For the text-containing cell, return its midpoint in (X, Y) coordinate format. 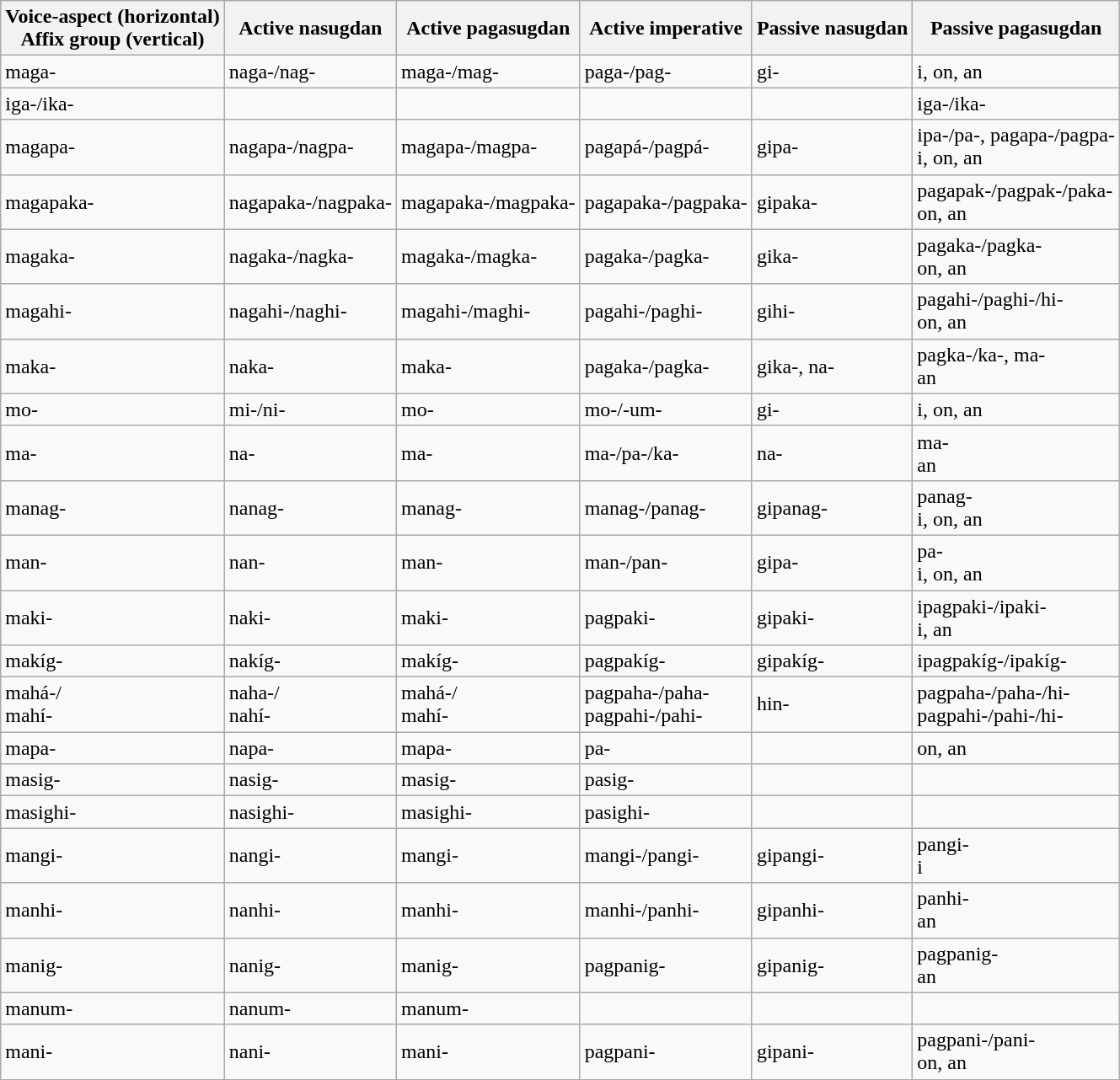
Active imperative (666, 29)
ipagpaki-/ipaki-i, an (1016, 617)
pagpaha-/paha-pagpahi-/pahi- (666, 704)
Active pagasugdan (488, 29)
pagaka-/pagka-on, an (1016, 256)
magapaka-/magpaka- (488, 202)
magahi-/maghi- (488, 312)
pagapak-/pagpak-/paka-on, an (1016, 202)
ma-an (1016, 453)
pagka-/ka-, ma-an (1016, 366)
magaka-/magka- (488, 256)
pangi-i (1016, 856)
panag-i, on, an (1016, 507)
pa-i, on, an (1016, 563)
nasighi- (310, 812)
pagpakíg- (666, 661)
nani- (310, 1051)
pasig- (666, 780)
naki- (310, 617)
magaka- (113, 256)
manhi-/panhi- (666, 910)
ipagpakíg-/ipakíg- (1016, 661)
panhi-an (1016, 910)
hin- (832, 704)
nanum- (310, 1008)
napa- (310, 748)
pagahi-/paghi-/hi-on, an (1016, 312)
pagahi-/paghi- (666, 312)
gihi- (832, 312)
nanhi- (310, 910)
naka- (310, 366)
mangi-/pangi- (666, 856)
man-/pan- (666, 563)
pagapá-/pagpá- (666, 147)
gipakíg- (832, 661)
pagpanig-an (1016, 965)
Passive nasugdan (832, 29)
nagapa-/nagpa- (310, 147)
pasighi- (666, 812)
magapa- (113, 147)
ma-/pa-/ka- (666, 453)
pagpaha-/paha-/hi-pagpahi-/pahi-/hi- (1016, 704)
pagpani-/pani-on, an (1016, 1051)
manag-/panag- (666, 507)
gipanhi- (832, 910)
gipanag- (832, 507)
gipani- (832, 1051)
Passive pagasugdan (1016, 29)
naha-/nahí- (310, 704)
nan- (310, 563)
Voice-aspect (horizontal)Affix group (vertical) (113, 29)
on, an (1016, 748)
nanag- (310, 507)
gika-, na- (832, 366)
naga-/nag- (310, 72)
nagapaka-/nagpaka- (310, 202)
nakíg- (310, 661)
maga- (113, 72)
mi-/ni- (310, 409)
gipaka- (832, 202)
pagpanig- (666, 965)
pa- (666, 748)
paga-/pag- (666, 72)
gipanig- (832, 965)
nagahi-/naghi- (310, 312)
pagapaka-/pagpaka- (666, 202)
gika- (832, 256)
magapaka- (113, 202)
maga-/mag- (488, 72)
gipaki- (832, 617)
mo-/-um- (666, 409)
magahi- (113, 312)
pagpani- (666, 1051)
pagpaki- (666, 617)
nasig- (310, 780)
magapa-/magpa- (488, 147)
nagaka-/nagka- (310, 256)
nanig- (310, 965)
ipa-/pa-, pagapa-/pagpa-i, on, an (1016, 147)
gipangi- (832, 856)
Active nasugdan (310, 29)
nangi- (310, 856)
